From the cell containing the given text, extract its center point as [X, Y] coordinate. 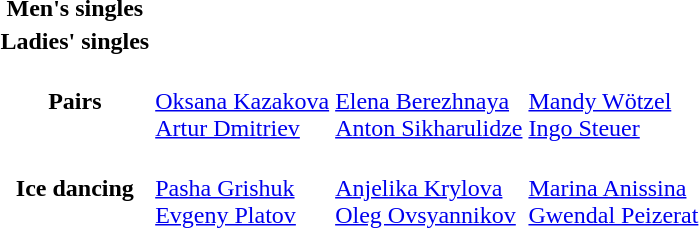
Elena BerezhnayaAnton Sikharulidze [429, 101]
Oksana KazakovaArtur Dmitriev [242, 101]
